Identify which cell holds the provided text, then report its (X, Y) central coordinate. 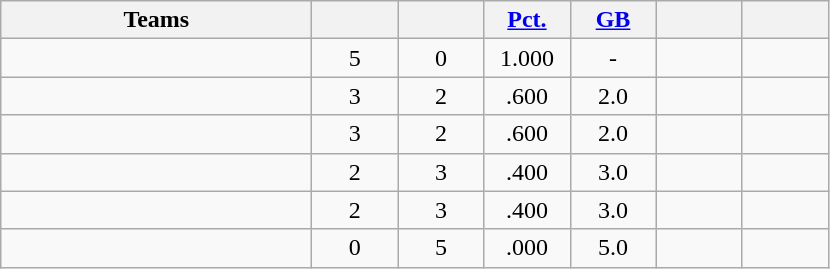
Pct. (527, 20)
.000 (527, 248)
- (613, 58)
GB (613, 20)
Teams (156, 20)
5.0 (613, 248)
1.000 (527, 58)
